Capture the cell that displays the provided text and extract its [X, Y] central coordinate. 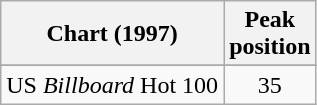
Chart (1997) [112, 34]
US Billboard Hot 100 [112, 85]
35 [270, 85]
Peakposition [270, 34]
